Detect which cell encompasses the target text, then output its (X, Y) center coordinate. 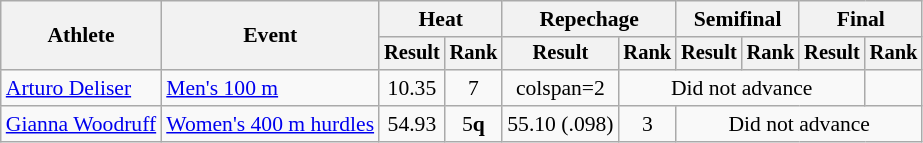
54.93 (412, 124)
Men's 100 m (270, 88)
5q (474, 124)
Women's 400 m hurdles (270, 124)
10.35 (412, 88)
Arturo Deliser (81, 88)
7 (474, 88)
Gianna Woodruff (81, 124)
3 (648, 124)
Final (860, 19)
Athlete (81, 36)
55.10 (.098) (560, 124)
colspan=2 (560, 88)
Event (270, 36)
Semifinal (738, 19)
Heat (440, 19)
Repechage (589, 19)
